Provide the [x, y] coordinate of the cell's center where the given text is located.  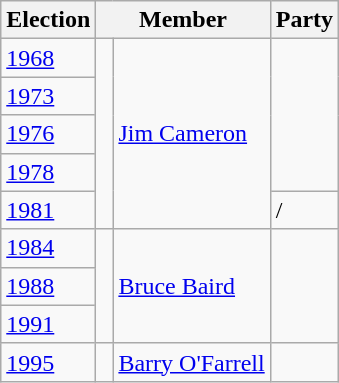
1995 [48, 362]
Election [48, 20]
1988 [48, 286]
1973 [48, 96]
1991 [48, 324]
Party [304, 20]
/ [304, 210]
Barry O'Farrell [192, 362]
Bruce Baird [192, 286]
Member [183, 20]
Jim Cameron [192, 134]
1984 [48, 248]
1981 [48, 210]
1978 [48, 172]
1968 [48, 58]
1976 [48, 134]
